Output the [x, y] coordinate of the center of the cell containing the given text.  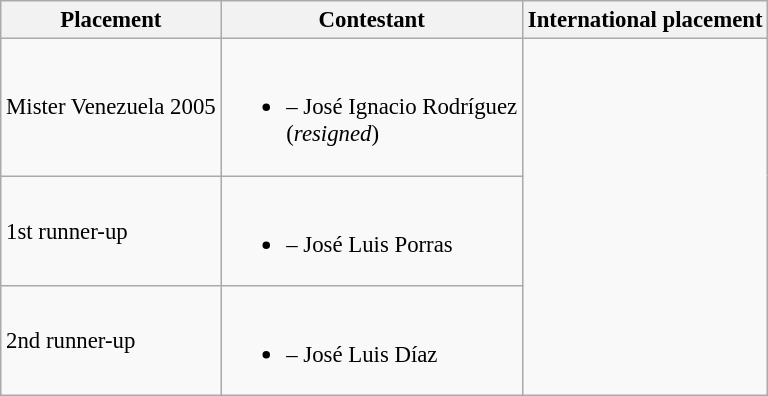
– José Luis Díaz [372, 341]
Mister Venezuela 2005 [111, 108]
2nd runner-up [111, 341]
Placement [111, 20]
Contestant [372, 20]
International placement [644, 20]
1st runner-up [111, 231]
– José Luis Porras [372, 231]
– José Ignacio Rodríguez(resigned) [372, 108]
